For the text-containing cell, return its midpoint in (x, y) coordinate format. 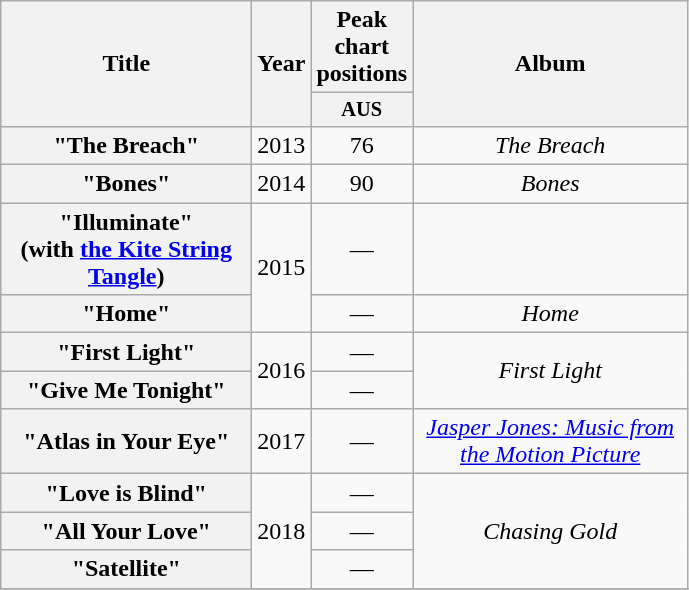
Jasper Jones: Music from the Motion Picture (550, 442)
"Home" (126, 314)
"Illuminate"(with the Kite String Tangle) (126, 249)
90 (362, 184)
"Satellite" (126, 569)
Peak chart positions (362, 47)
Album (550, 64)
2013 (282, 145)
AUS (362, 110)
"Bones" (126, 184)
2018 (282, 531)
2015 (282, 268)
"The Breach" (126, 145)
2016 (282, 371)
Title (126, 64)
Chasing Gold (550, 531)
"Atlas in Your Eye" (126, 442)
"All Your Love" (126, 531)
First Light (550, 371)
The Breach (550, 145)
Home (550, 314)
"Love is Blind" (126, 493)
2014 (282, 184)
Bones (550, 184)
"First Light" (126, 352)
Year (282, 64)
"Give Me Tonight" (126, 390)
2017 (282, 442)
76 (362, 145)
